Output the [x, y] coordinate of the center of the cell containing the given text.  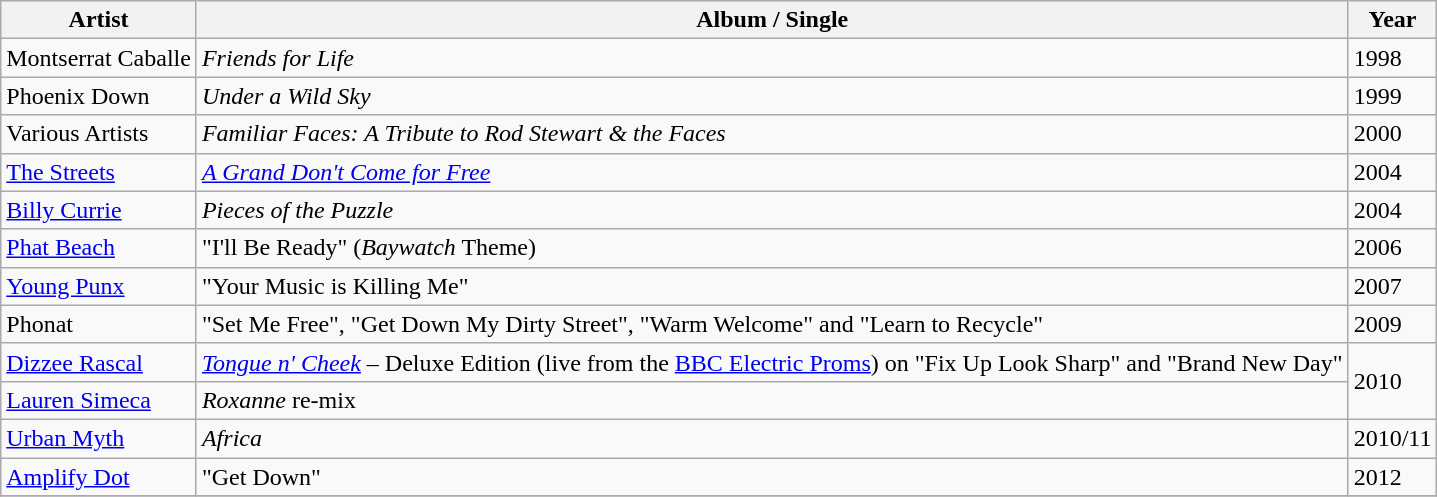
The Streets [99, 172]
Phonat [99, 324]
Amplify Dot [99, 477]
"Your Music is Killing Me" [772, 286]
Pieces of the Puzzle [772, 210]
1999 [1392, 96]
Phat Beach [99, 248]
Urban Myth [99, 438]
Tongue n' Cheek – Deluxe Edition (live from the BBC Electric Proms) on "Fix Up Look Sharp" and "Brand New Day" [772, 362]
Year [1392, 20]
Africa [772, 438]
Young Punx [99, 286]
2007 [1392, 286]
Phoenix Down [99, 96]
2012 [1392, 477]
Familiar Faces: A Tribute to Rod Stewart & the Faces [772, 134]
2009 [1392, 324]
Various Artists [99, 134]
"I'll Be Ready" (Baywatch Theme) [772, 248]
2010 [1392, 381]
2010/11 [1392, 438]
Lauren Simeca [99, 400]
2000 [1392, 134]
Album / Single [772, 20]
Montserrat Caballe [99, 58]
"Get Down" [772, 477]
A Grand Don't Come for Free [772, 172]
1998 [1392, 58]
2006 [1392, 248]
Under a Wild Sky [772, 96]
Dizzee Rascal [99, 362]
Artist [99, 20]
"Set Me Free", "Get Down My Dirty Street", "Warm Welcome" and "Learn to Recycle" [772, 324]
Friends for Life [772, 58]
Roxanne re-mix [772, 400]
Billy Currie [99, 210]
